Capture the cell that displays the provided text and extract its [x, y] central coordinate. 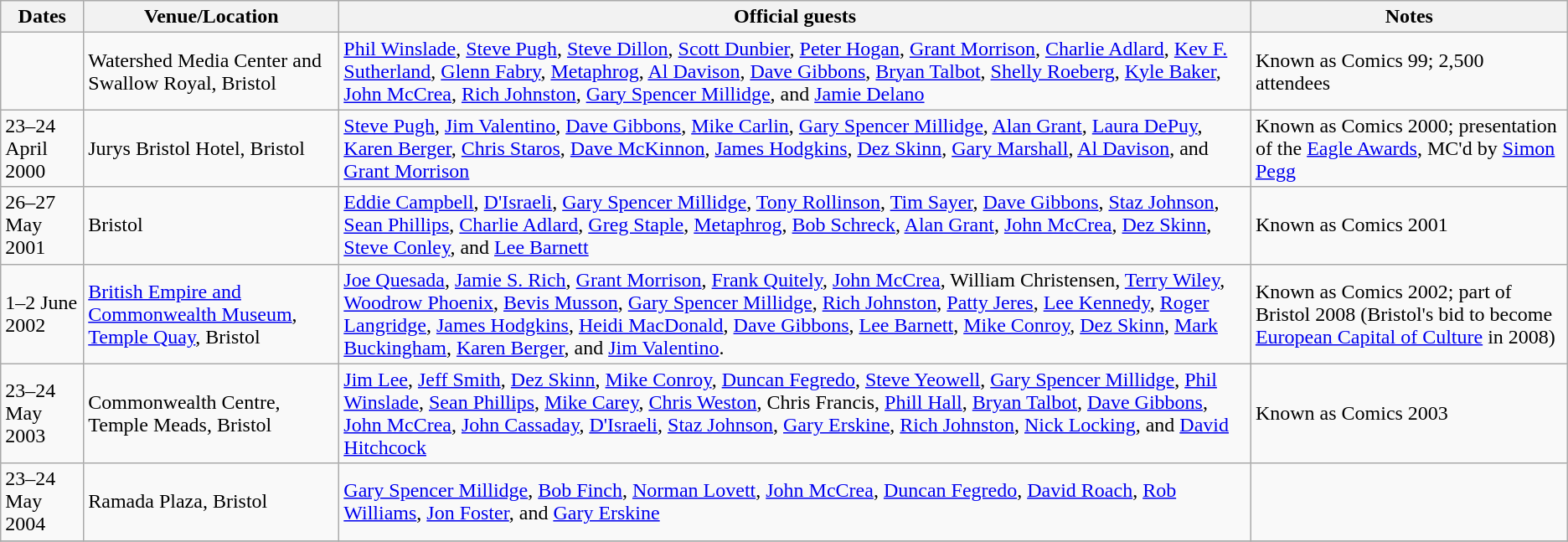
Commonwealth Centre, Temple Meads, Bristol [211, 414]
23–24 April 2000 [42, 148]
26–27 May 2001 [42, 225]
Jurys Bristol Hotel, Bristol [211, 148]
Notes [1409, 17]
Watershed Media Center and Swallow Royal, Bristol [211, 71]
Bristol [211, 225]
23–24 May 2003 [42, 414]
Known as Comics 2001 [1409, 225]
Known as Comics 99; 2,500 attendees [1409, 71]
Dates [42, 17]
Known as Comics 2002; part of Bristol 2008 (Bristol's bid to become European Capital of Culture in 2008) [1409, 313]
British Empire and Commonwealth Museum, Temple Quay, Bristol [211, 313]
1–2 June 2002 [42, 313]
Ramada Plaza, Bristol [211, 502]
Official guests [796, 17]
Known as Comics 2003 [1409, 414]
23–24 May 2004 [42, 502]
Gary Spencer Millidge, Bob Finch, Norman Lovett, John McCrea, Duncan Fegredo, David Roach, Rob Williams, Jon Foster, and Gary Erskine [796, 502]
Venue/Location [211, 17]
Known as Comics 2000; presentation of the Eagle Awards, MC'd by Simon Pegg [1409, 148]
